Determine the [X, Y] coordinate at the center of the cell enclosing the given text.  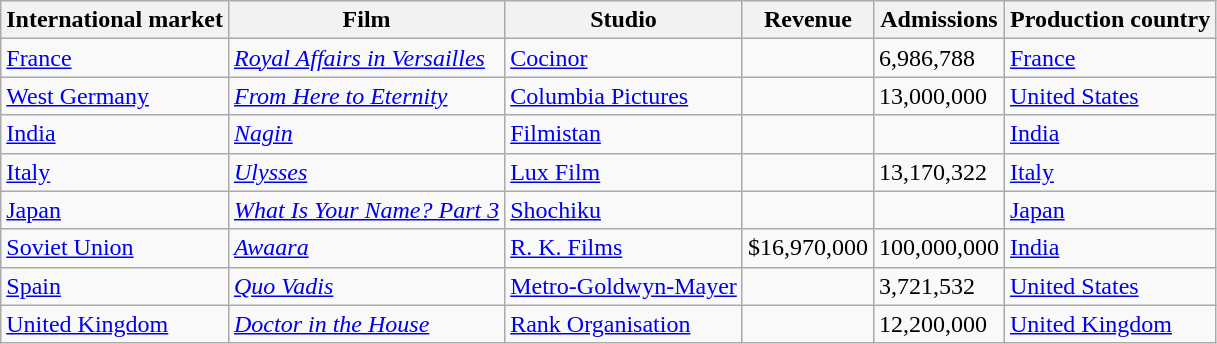
Soviet Union [115, 248]
Film [366, 20]
Royal Affairs in Versailles [366, 58]
3,721,532 [938, 286]
Filmistan [624, 134]
Doctor in the House [366, 324]
12,200,000 [938, 324]
Quo Vadis [366, 286]
Studio [624, 20]
Admissions [938, 20]
Metro-Goldwyn-Mayer [624, 286]
13,170,322 [938, 172]
Cocinor [624, 58]
Rank Organisation [624, 324]
Spain [115, 286]
R. K. Films [624, 248]
From Here to Eternity [366, 96]
Ulysses [366, 172]
Shochiku [624, 210]
Lux Film [624, 172]
What Is Your Name? Part 3 [366, 210]
$16,970,000 [808, 248]
Nagin [366, 134]
International market [115, 20]
6,986,788 [938, 58]
Awaara [366, 248]
Production country [1110, 20]
100,000,000 [938, 248]
13,000,000 [938, 96]
Revenue [808, 20]
West Germany [115, 96]
Columbia Pictures [624, 96]
